For the text-containing cell, return its midpoint in [x, y] coordinate format. 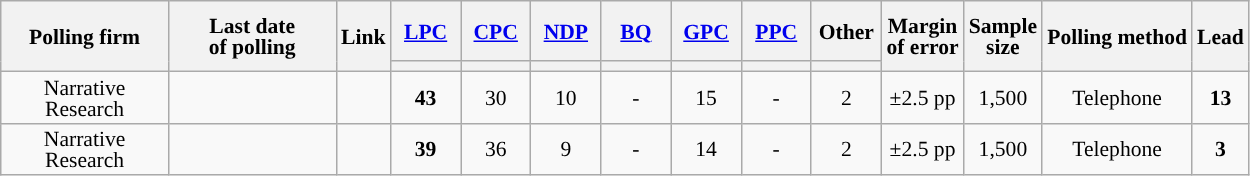
15 [706, 97]
NDP [566, 31]
Samplesize [1003, 36]
Marginof error [922, 36]
Lead [1220, 36]
Link [364, 36]
PPC [776, 31]
10 [566, 97]
13 [1220, 97]
39 [426, 149]
43 [426, 97]
30 [496, 97]
36 [496, 149]
CPC [496, 31]
GPC [706, 31]
Other [846, 31]
Polling method [1117, 36]
Last dateof polling [252, 36]
9 [566, 149]
LPC [426, 31]
Polling firm [85, 36]
3 [1220, 149]
14 [706, 149]
BQ [636, 31]
